Detect which cell encompasses the target text, then output its (X, Y) center coordinate. 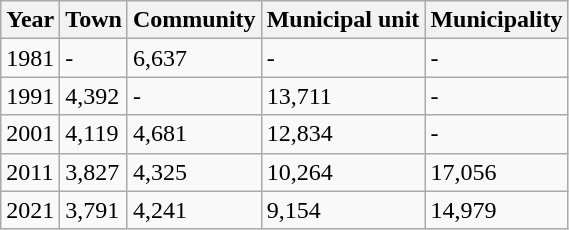
6,637 (194, 58)
3,827 (94, 172)
4,681 (194, 134)
1991 (30, 96)
4,119 (94, 134)
2001 (30, 134)
9,154 (343, 210)
2021 (30, 210)
4,392 (94, 96)
Year (30, 20)
10,264 (343, 172)
3,791 (94, 210)
14,979 (496, 210)
13,711 (343, 96)
4,241 (194, 210)
Town (94, 20)
Municipality (496, 20)
4,325 (194, 172)
Municipal unit (343, 20)
17,056 (496, 172)
2011 (30, 172)
12,834 (343, 134)
1981 (30, 58)
Community (194, 20)
